Locate the cell with the specified text and output its [x, y] center coordinate. 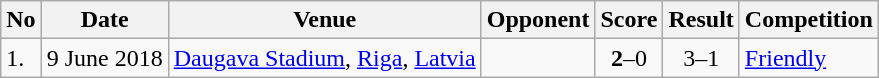
Result [701, 20]
Daugava Stadium, Riga, Latvia [324, 58]
9 June 2018 [104, 58]
3–1 [701, 58]
Venue [324, 20]
Date [104, 20]
No [21, 20]
Friendly [808, 58]
Opponent [538, 20]
1. [21, 58]
2–0 [629, 58]
Score [629, 20]
Competition [808, 20]
